Output the [X, Y] coordinate of the center of the cell containing the given text.  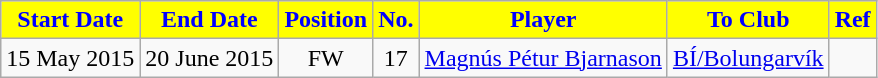
No. [396, 20]
To Club [748, 20]
Player [543, 20]
20 June 2015 [210, 58]
End Date [210, 20]
17 [396, 58]
Magnús Pétur Bjarnason [543, 58]
BÍ/Bolungarvík [748, 58]
Start Date [70, 20]
15 May 2015 [70, 58]
Position [326, 20]
Ref [852, 20]
FW [326, 58]
